Determine the (X, Y) coordinate at the center of the cell enclosing the given text.  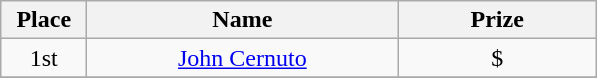
John Cernuto (242, 58)
Place (44, 20)
$ (498, 58)
1st (44, 58)
Name (242, 20)
Prize (498, 20)
